Provide the (X, Y) coordinate of the cell's center where the given text is located.  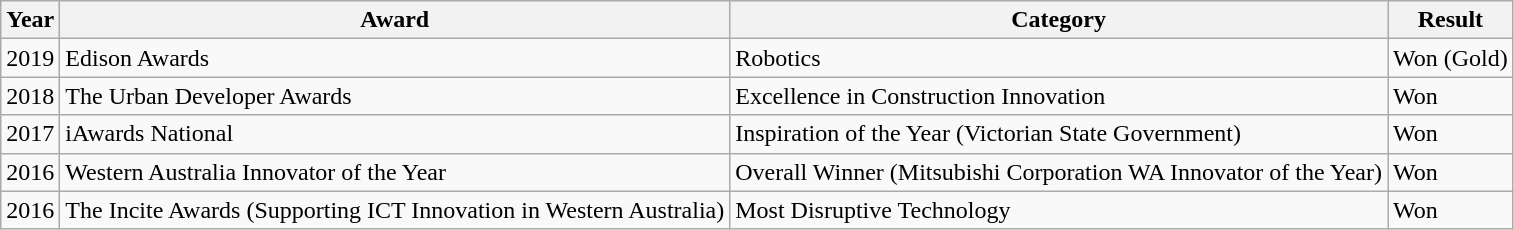
The Urban Developer Awards (395, 96)
2019 (30, 58)
Overall Winner (Mitsubishi Corporation WA Innovator of the Year) (1059, 172)
Inspiration of the Year (Victorian State Government) (1059, 134)
2018 (30, 96)
Most Disruptive Technology (1059, 210)
Category (1059, 20)
2017 (30, 134)
Edison Awards (395, 58)
The Incite Awards (Supporting ICT Innovation in Western Australia) (395, 210)
Result (1451, 20)
Won (Gold) (1451, 58)
Excellence in Construction Innovation (1059, 96)
Award (395, 20)
Robotics (1059, 58)
Western Australia Innovator of the Year (395, 172)
Year (30, 20)
iAwards National (395, 134)
